Capture the cell that displays the provided text and extract its [x, y] central coordinate. 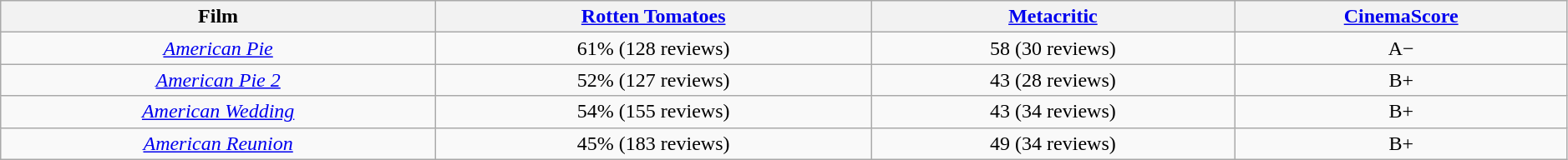
American Wedding [219, 112]
61% (128 reviews) [653, 48]
43 (28 reviews) [1053, 80]
52% (127 reviews) [653, 80]
58 (30 reviews) [1053, 48]
Film [219, 17]
CinemaScore [1401, 17]
A− [1401, 48]
49 (34 reviews) [1053, 143]
45% (183 reviews) [653, 143]
Metacritic [1053, 17]
American Pie [219, 48]
Rotten Tomatoes [653, 17]
American Reunion [219, 143]
43 (34 reviews) [1053, 112]
American Pie 2 [219, 80]
54% (155 reviews) [653, 112]
